Output the (x, y) coordinate of the center of the cell containing the given text.  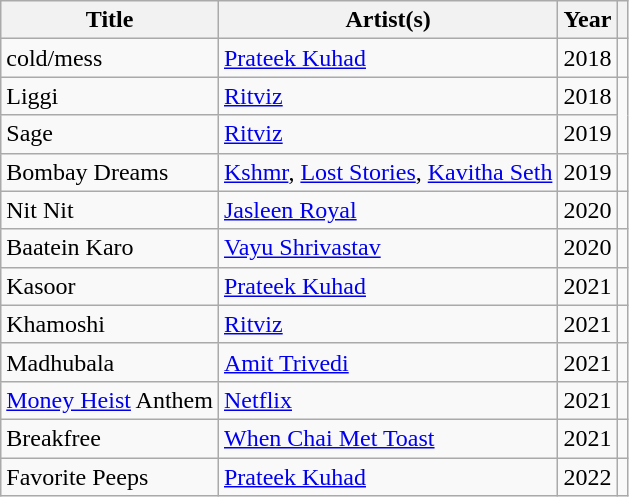
Kshmr, Lost Stories, Kavitha Seth (388, 172)
Netflix (388, 400)
Nit Nit (110, 210)
Khamoshi (110, 324)
Breakfree (110, 438)
Money Heist Anthem (110, 400)
cold/mess (110, 58)
When Chai Met Toast (388, 438)
Title (110, 20)
Madhubala (110, 362)
Sage (110, 134)
Year (588, 20)
Bombay Dreams (110, 172)
Baatein Karo (110, 248)
Liggi (110, 96)
Kasoor (110, 286)
Amit Trivedi (388, 362)
Jasleen Royal (388, 210)
Vayu Shrivastav (388, 248)
Artist(s) (388, 20)
2022 (588, 477)
Favorite Peeps (110, 477)
